For the text-containing cell, return its midpoint in [X, Y] coordinate format. 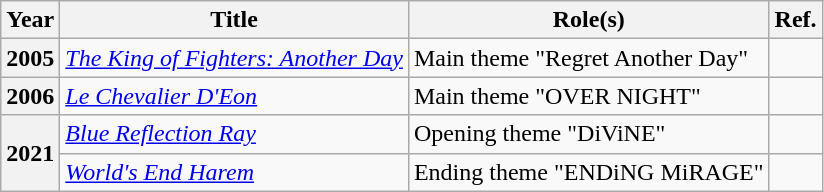
Title [234, 20]
Opening theme "DiViNE" [588, 134]
2005 [30, 58]
Year [30, 20]
World's End Harem [234, 172]
Main theme "Regret Another Day" [588, 58]
Blue Reflection Ray [234, 134]
Le Chevalier D'Eon [234, 96]
The King of Fighters: Another Day [234, 58]
Main theme "OVER NIGHT" [588, 96]
Ref. [796, 20]
2006 [30, 96]
Ending theme "ENDiNG MiRAGE" [588, 172]
2021 [30, 153]
Role(s) [588, 20]
